Locate the cell with the specified text and output its (x, y) center coordinate. 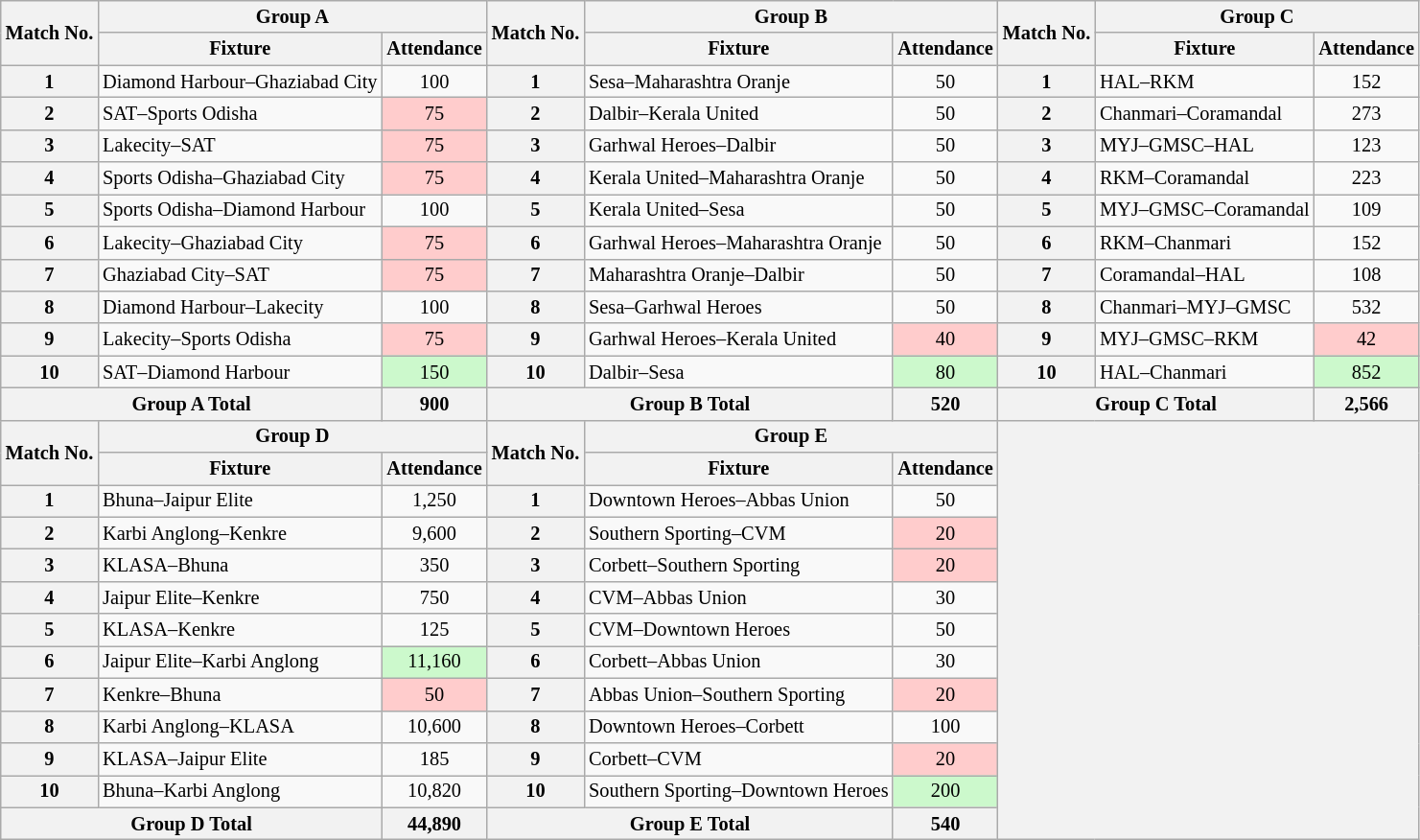
150 (433, 372)
Downtown Heroes–Abbas Union (738, 501)
1,250 (433, 501)
Sesa–Maharashtra Oranje (738, 82)
9,600 (433, 533)
Group C Total (1156, 404)
Group E (791, 436)
Corbett–CVM (738, 758)
108 (1365, 275)
Garhwal Heroes–Dalbir (738, 146)
Group B (791, 16)
Garhwal Heroes–Maharashtra Oranje (738, 243)
Southern Sporting–CVM (738, 533)
Group A Total (192, 404)
200 (945, 791)
HAL–Chanmari (1204, 372)
Group D Total (192, 824)
185 (433, 758)
540 (945, 824)
Sports Odisha–Diamond Harbour (240, 210)
42 (1365, 339)
Lakecity–Sports Odisha (240, 339)
RKM–Chanmari (1204, 243)
Kerala United–Sesa (738, 210)
MYJ–GMSC–Coramandal (1204, 210)
Jaipur Elite–Kenkre (240, 597)
RKM–Coramandal (1204, 178)
Jaipur Elite–Karbi Anglong (240, 662)
Group B Total (690, 404)
Corbett–Southern Sporting (738, 565)
KLASA–Jaipur Elite (240, 758)
CVM–Abbas Union (738, 597)
KLASA–Kenkre (240, 630)
80 (945, 372)
Group D (292, 436)
Karbi Anglong–KLASA (240, 727)
852 (1365, 372)
Dalbir–Sesa (738, 372)
2,566 (1365, 404)
750 (433, 597)
273 (1365, 113)
Karbi Anglong–Kenkre (240, 533)
Sesa–Garhwal Heroes (738, 307)
CVM–Downtown Heroes (738, 630)
SAT–Sports Odisha (240, 113)
Diamond Harbour–Ghaziabad City (240, 82)
Downtown Heroes–Corbett (738, 727)
Sports Odisha–Ghaziabad City (240, 178)
Coramandal–HAL (1204, 275)
Chanmari–MYJ–GMSC (1204, 307)
350 (433, 565)
109 (1365, 210)
40 (945, 339)
KLASA–Bhuna (240, 565)
125 (433, 630)
532 (1365, 307)
SAT–Diamond Harbour (240, 372)
Abbas Union–Southern Sporting (738, 694)
123 (1365, 146)
Southern Sporting–Downtown Heroes (738, 791)
Maharashtra Oranje–Dalbir (738, 275)
11,160 (433, 662)
Group E Total (690, 824)
Group C (1257, 16)
Corbett–Abbas Union (738, 662)
HAL–RKM (1204, 82)
44,890 (433, 824)
520 (945, 404)
Lakecity–SAT (240, 146)
MYJ–GMSC–HAL (1204, 146)
Bhuna–Jaipur Elite (240, 501)
Diamond Harbour–Lakecity (240, 307)
Dalbir–Kerala United (738, 113)
10,820 (433, 791)
MYJ–GMSC–RKM (1204, 339)
Chanmari–Coramandal (1204, 113)
Lakecity–Ghaziabad City (240, 243)
900 (433, 404)
Group A (292, 16)
223 (1365, 178)
Ghaziabad City–SAT (240, 275)
Kerala United–Maharashtra Oranje (738, 178)
Kenkre–Bhuna (240, 694)
Garhwal Heroes–Kerala United (738, 339)
Bhuna–Karbi Anglong (240, 791)
10,600 (433, 727)
